Return the [X, Y] coordinate for the center point of the cell that contains the specified text.  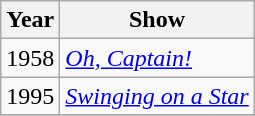
Oh, Captain! [157, 58]
Year [30, 20]
1958 [30, 58]
Show [157, 20]
Swinging on a Star [157, 96]
1995 [30, 96]
